Extract the [X, Y] coordinate from the center of the cell holding the provided text.  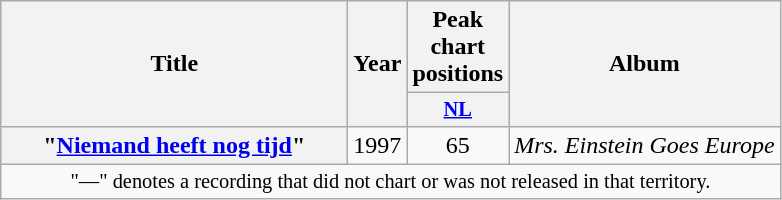
1997 [378, 145]
NL [458, 110]
65 [458, 145]
Title [174, 64]
Mrs. Einstein Goes Europe [644, 145]
"Niemand heeft nog tijd" [174, 145]
Year [378, 64]
Album [644, 64]
Peak chart positions [458, 47]
"—" denotes a recording that did not chart or was not released in that territory. [390, 182]
